Identify which cell holds the provided text, then report its [x, y] central coordinate. 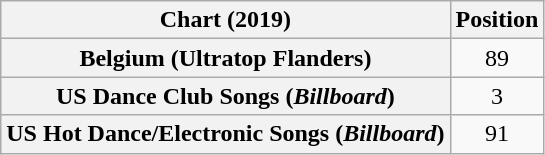
US Hot Dance/Electronic Songs (Billboard) [226, 134]
91 [497, 134]
Belgium (Ultratop Flanders) [226, 58]
89 [497, 58]
3 [497, 96]
Chart (2019) [226, 20]
Position [497, 20]
US Dance Club Songs (Billboard) [226, 96]
